Return (X, Y) of the center of cell containing provided text 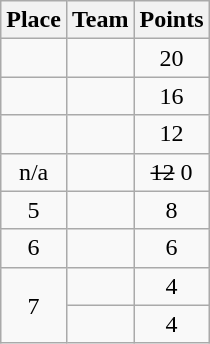
n/a (34, 172)
Points (172, 20)
16 (172, 96)
8 (172, 210)
7 (34, 305)
20 (172, 58)
12 (172, 134)
Place (34, 20)
12 0 (172, 172)
Team (100, 20)
5 (34, 210)
